Capture the cell that displays the provided text and extract its [X, Y] central coordinate. 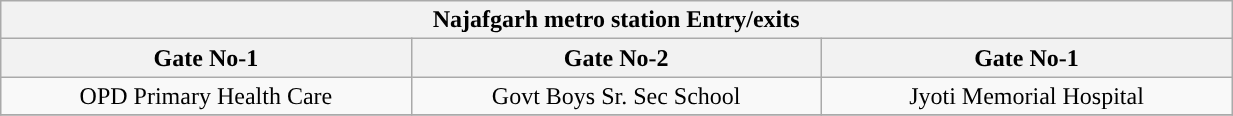
OPD Primary Health Care [206, 96]
Najafgarh metro station Entry/exits [616, 20]
Jyoti Memorial Hospital [1026, 96]
Govt Boys Sr. Sec School [616, 96]
Gate No-2 [616, 58]
